Pinpoint the cell where the given text exists, returning its (x, y) midpoint coordinate. 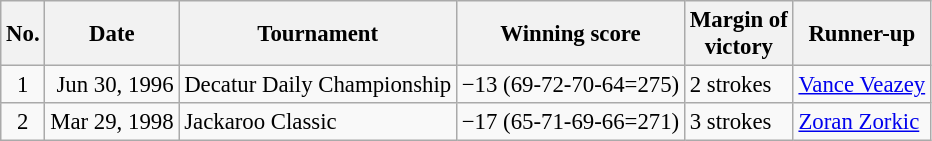
Jackaroo Classic (318, 122)
Tournament (318, 34)
−17 (65-71-69-66=271) (570, 122)
−13 (69-72-70-64=275) (570, 85)
Runner-up (862, 34)
Date (112, 34)
2 strokes (738, 85)
Mar 29, 1998 (112, 122)
Jun 30, 1996 (112, 85)
2 (23, 122)
No. (23, 34)
Zoran Zorkic (862, 122)
1 (23, 85)
Margin ofvictory (738, 34)
Vance Veazey (862, 85)
Decatur Daily Championship (318, 85)
3 strokes (738, 122)
Winning score (570, 34)
